Return the [X, Y] coordinate for the center point of the cell that contains the specified text.  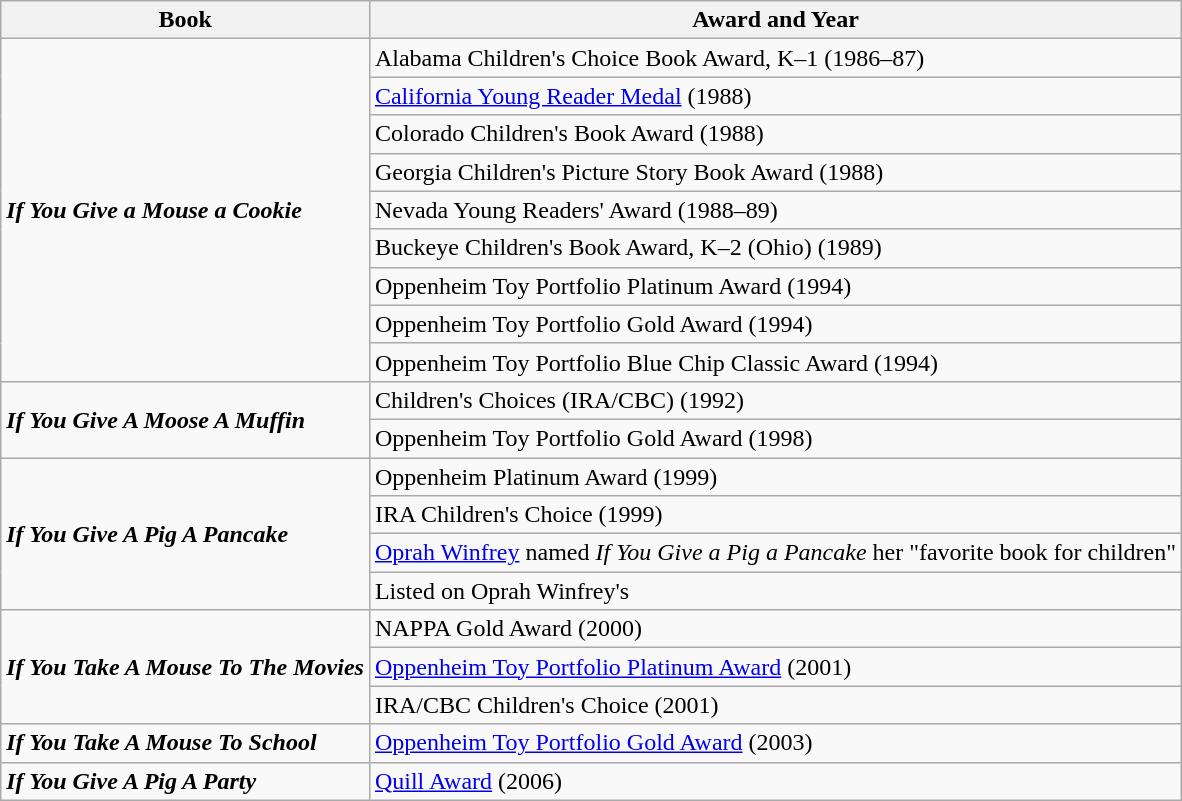
Quill Award (2006) [775, 781]
IRA/CBC Children's Choice (2001) [775, 705]
IRA Children's Choice (1999) [775, 515]
Oppenheim Platinum Award (1999) [775, 477]
Book [186, 20]
If You Give A Moose A Muffin [186, 419]
Oppenheim Toy Portfolio Platinum Award (1994) [775, 286]
California Young Reader Medal (1988) [775, 96]
Listed on Oprah Winfrey's [775, 591]
Oppenheim Toy Portfolio Platinum Award (2001) [775, 667]
If You Give A Pig A Party [186, 781]
Oppenheim Toy Portfolio Gold Award (1998) [775, 438]
If You Take A Mouse To The Movies [186, 667]
NAPPA Gold Award (2000) [775, 629]
Buckeye Children's Book Award, K–2 (Ohio) (1989) [775, 248]
Oprah Winfrey named If You Give a Pig a Pancake her "favorite book for children" [775, 553]
Children's Choices (IRA/CBC) (1992) [775, 400]
If You Give a Mouse a Cookie [186, 210]
Award and Year [775, 20]
Oppenheim Toy Portfolio Gold Award (1994) [775, 324]
Oppenheim Toy Portfolio Blue Chip Classic Award (1994) [775, 362]
Colorado Children's Book Award (1988) [775, 134]
Georgia Children's Picture Story Book Award (1988) [775, 172]
Alabama Children's Choice Book Award, K–1 (1986–87) [775, 58]
Oppenheim Toy Portfolio Gold Award (2003) [775, 743]
Nevada Young Readers' Award (1988–89) [775, 210]
If You Give A Pig A Pancake [186, 534]
If You Take A Mouse To School [186, 743]
